Identify which cell holds the provided text, then report its (X, Y) central coordinate. 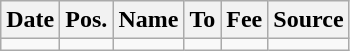
Source (308, 20)
Fee (244, 20)
To (202, 20)
Date (30, 20)
Pos. (86, 20)
Name (148, 20)
